For the text-containing cell, return its midpoint in (X, Y) coordinate format. 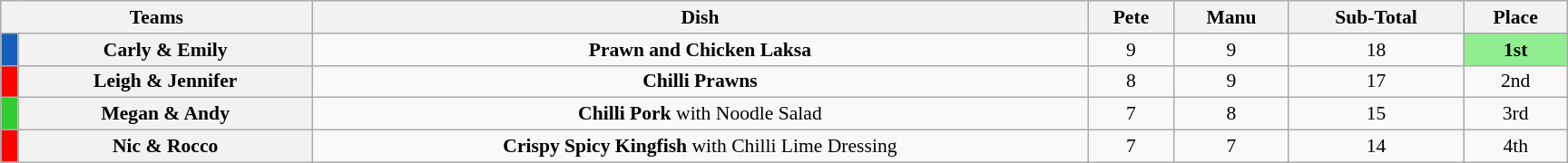
3rd (1515, 114)
Chilli Prawns (701, 81)
Place (1515, 17)
4th (1515, 146)
Pete (1132, 17)
Carly & Emily (165, 49)
15 (1376, 114)
17 (1376, 81)
Nic & Rocco (165, 146)
Prawn and Chicken Laksa (701, 49)
Chilli Pork with Noodle Salad (701, 114)
1st (1515, 49)
Leigh & Jennifer (165, 81)
Teams (156, 17)
14 (1376, 146)
Crispy Spicy Kingfish with Chilli Lime Dressing (701, 146)
Dish (701, 17)
Sub-Total (1376, 17)
Megan & Andy (165, 114)
18 (1376, 49)
Manu (1231, 17)
2nd (1515, 81)
